Scan for the cell matching the given text and deliver its [x, y] coordinate at center. 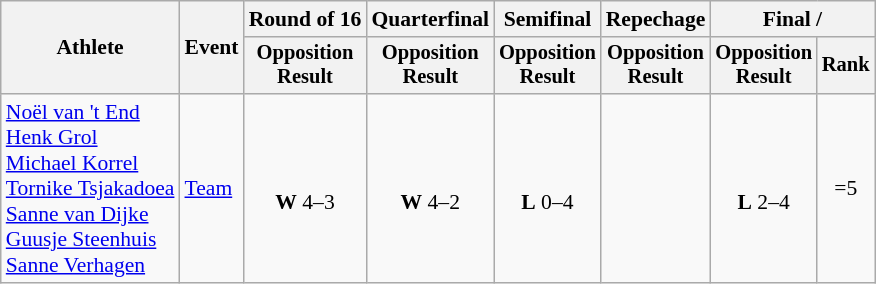
Athlete [90, 48]
W 4–2 [430, 188]
Semifinal [548, 19]
Repechage [656, 19]
=5 [846, 188]
Event [211, 48]
Final / [792, 19]
Quarterfinal [430, 19]
Noël van 't EndHenk GrolMichael KorrelTornike TsjakadoeaSanne van DijkeGuusje SteenhuisSanne Verhagen [90, 188]
L 0–4 [548, 188]
Round of 16 [306, 19]
W 4–3 [306, 188]
Team [211, 188]
Rank [846, 66]
L 2–4 [764, 188]
